Return the [x, y] coordinate for the center point of the cell that contains the specified text.  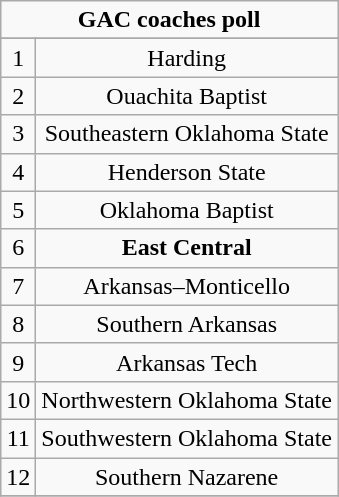
9 [18, 362]
6 [18, 248]
Arkansas–Monticello [187, 286]
10 [18, 400]
2 [18, 96]
Northwestern Oklahoma State [187, 400]
4 [18, 172]
GAC coaches poll [170, 20]
Henderson State [187, 172]
8 [18, 324]
Southern Nazarene [187, 477]
Southwestern Oklahoma State [187, 438]
12 [18, 477]
11 [18, 438]
5 [18, 210]
Southern Arkansas [187, 324]
7 [18, 286]
Southeastern Oklahoma State [187, 134]
Ouachita Baptist [187, 96]
East Central [187, 248]
3 [18, 134]
Harding [187, 58]
1 [18, 58]
Oklahoma Baptist [187, 210]
Arkansas Tech [187, 362]
